Search for the cell housing the specified text and yield its (x, y) center coordinate. 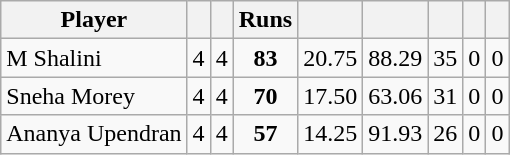
Runs (265, 20)
M Shalini (94, 58)
26 (446, 134)
63.06 (396, 96)
70 (265, 96)
Player (94, 20)
91.93 (396, 134)
35 (446, 58)
88.29 (396, 58)
57 (265, 134)
20.75 (330, 58)
17.50 (330, 96)
14.25 (330, 134)
31 (446, 96)
Sneha Morey (94, 96)
83 (265, 58)
Ananya Upendran (94, 134)
